For the text-containing cell, return its midpoint in [x, y] coordinate format. 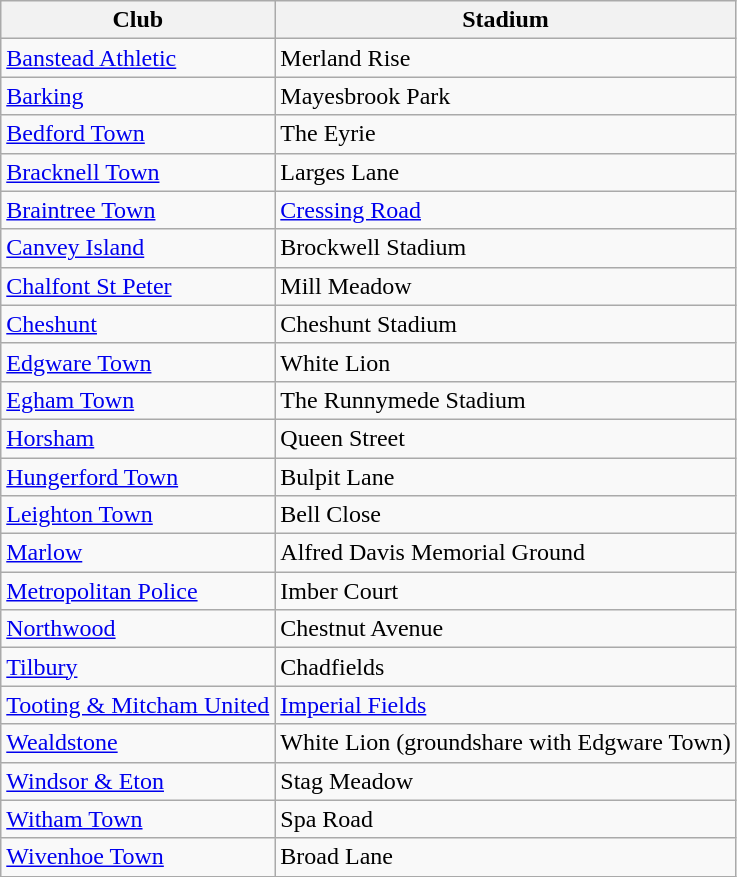
Stag Meadow [506, 781]
Horsham [138, 438]
Windsor & Eton [138, 781]
Egham Town [138, 400]
Witham Town [138, 819]
Northwood [138, 629]
Hungerford Town [138, 477]
Wivenhoe Town [138, 857]
Braintree Town [138, 210]
Tilbury [138, 667]
Larges Lane [506, 172]
Cheshunt Stadium [506, 324]
Banstead Athletic [138, 58]
Chestnut Avenue [506, 629]
Mayesbrook Park [506, 96]
Wealdstone [138, 743]
Marlow [138, 553]
Chalfont St Peter [138, 286]
Leighton Town [138, 515]
Queen Street [506, 438]
Cressing Road [506, 210]
Merland Rise [506, 58]
Barking [138, 96]
The Eyrie [506, 134]
Alfred Davis Memorial Ground [506, 553]
Bell Close [506, 515]
Brockwell Stadium [506, 248]
Metropolitan Police [138, 591]
Canvey Island [138, 248]
Broad Lane [506, 857]
Chadfields [506, 667]
White Lion [506, 362]
Stadium [506, 20]
Imber Court [506, 591]
The Runnymede Stadium [506, 400]
Bedford Town [138, 134]
Mill Meadow [506, 286]
Spa Road [506, 819]
Imperial Fields [506, 705]
Edgware Town [138, 362]
Tooting & Mitcham United [138, 705]
Club [138, 20]
Cheshunt [138, 324]
Bulpit Lane [506, 477]
Bracknell Town [138, 172]
White Lion (groundshare with Edgware Town) [506, 743]
